Provide the (x, y) coordinate of the cell's center where the given text is located.  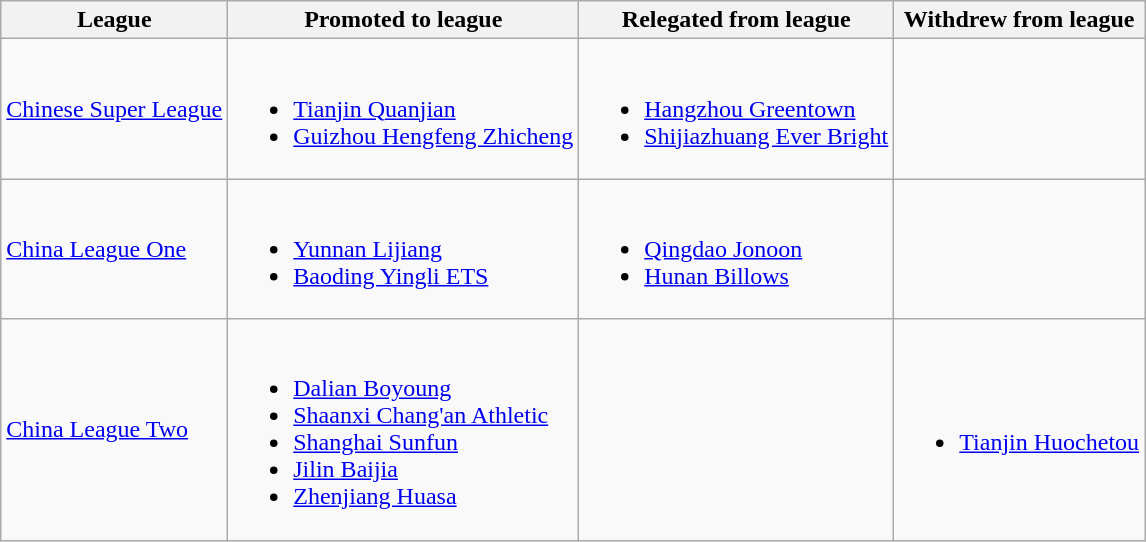
Tianjin QuanjianGuizhou Hengfeng Zhicheng (404, 109)
Qingdao JonoonHunan Billows (736, 249)
Withdrew from league (1020, 20)
League (114, 20)
Dalian BoyoungShaanxi Chang'an AthleticShanghai SunfunJilin BaijiaZhenjiang Huasa (404, 430)
Yunnan LijiangBaoding Yingli ETS (404, 249)
Hangzhou GreentownShijiazhuang Ever Bright (736, 109)
Promoted to league (404, 20)
China League One (114, 249)
Chinese Super League (114, 109)
Relegated from league (736, 20)
Tianjin Huochetou (1020, 430)
China League Two (114, 430)
